Pinpoint the cell where the given text exists, returning its (x, y) midpoint coordinate. 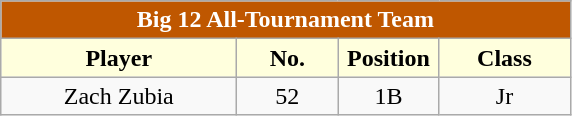
Jr (504, 96)
Big 12 All-Tournament Team (286, 20)
Position (388, 58)
1B (388, 96)
Player (119, 58)
Zach Zubia (119, 96)
52 (288, 96)
Class (504, 58)
No. (288, 58)
